Provide the [X, Y] coordinate of the cell's center where the given text is located.  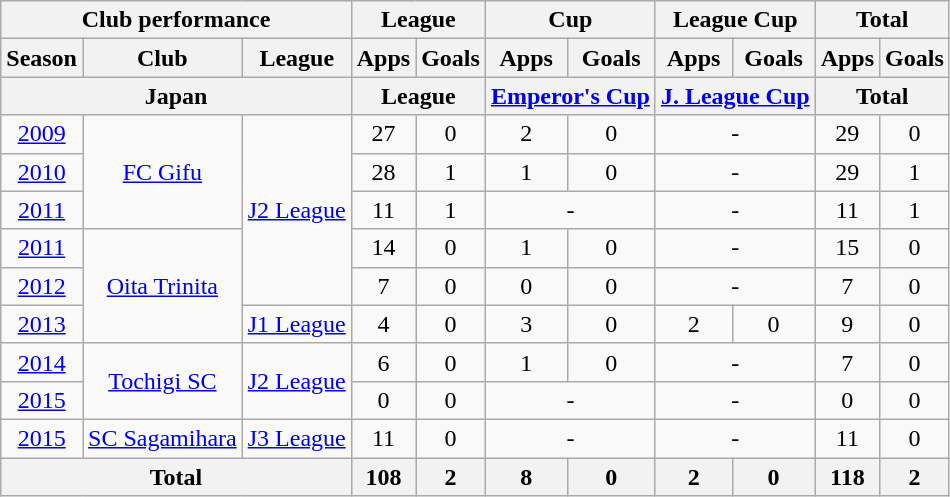
SC Sagamihara [162, 438]
Club [162, 58]
27 [383, 134]
2009 [42, 134]
9 [847, 324]
108 [383, 477]
Emperor's Cup [570, 96]
FC Gifu [162, 172]
4 [383, 324]
6 [383, 362]
Japan [176, 96]
Oita Trinita [162, 286]
14 [383, 248]
2012 [42, 286]
J. League Cup [735, 96]
2013 [42, 324]
League Cup [735, 20]
Club performance [176, 20]
118 [847, 477]
J3 League [296, 438]
Tochigi SC [162, 381]
8 [526, 477]
Cup [570, 20]
2014 [42, 362]
2010 [42, 172]
15 [847, 248]
3 [526, 324]
Season [42, 58]
J1 League [296, 324]
28 [383, 172]
